From the cell containing the given text, extract its center point as (x, y) coordinate. 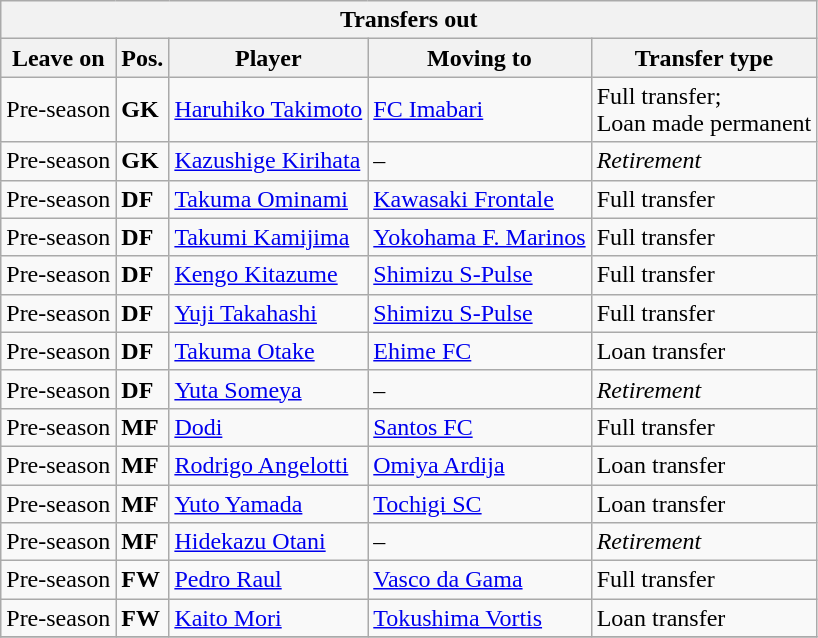
Pos. (142, 58)
Hidekazu Otani (268, 542)
Full transfer; Loan made permanent (704, 110)
Yuta Someya (268, 389)
Kawasaki Frontale (480, 199)
Tochigi SC (480, 503)
Kengo Kitazume (268, 275)
Kaito Mori (268, 618)
Omiya Ardija (480, 465)
Moving to (480, 58)
Transfers out (409, 20)
Yokohama F. Marinos (480, 237)
Kazushige Kirihata (268, 161)
Player (268, 58)
Takuma Otake (268, 351)
Yuto Yamada (268, 503)
Transfer type (704, 58)
Takumi Kamijima (268, 237)
Rodrigo Angelotti (268, 465)
Tokushima Vortis (480, 618)
FC Imabari (480, 110)
Vasco da Gama (480, 580)
Santos FC (480, 427)
Yuji Takahashi (268, 313)
Haruhiko Takimoto (268, 110)
Pedro Raul (268, 580)
Dodi (268, 427)
Leave on (58, 58)
Ehime FC (480, 351)
Takuma Ominami (268, 199)
